Identify which cell holds the provided text, then report its (X, Y) central coordinate. 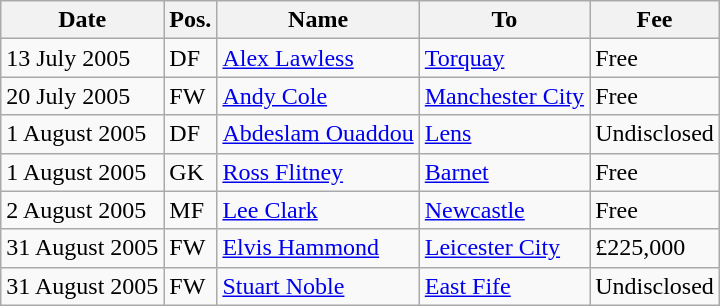
Elvis Hammond (318, 248)
Andy Cole (318, 96)
East Fife (504, 286)
Alex Lawless (318, 58)
To (504, 20)
Date (82, 20)
Manchester City (504, 96)
Newcastle (504, 210)
13 July 2005 (82, 58)
Stuart Noble (318, 286)
£225,000 (655, 248)
2 August 2005 (82, 210)
Barnet (504, 172)
Pos. (190, 20)
Torquay (504, 58)
Leicester City (504, 248)
Fee (655, 20)
GK (190, 172)
Lens (504, 134)
MF (190, 210)
Ross Flitney (318, 172)
Lee Clark (318, 210)
20 July 2005 (82, 96)
Abdeslam Ouaddou (318, 134)
Name (318, 20)
